Provide the [x, y] coordinate of the cell's center where the given text is located.  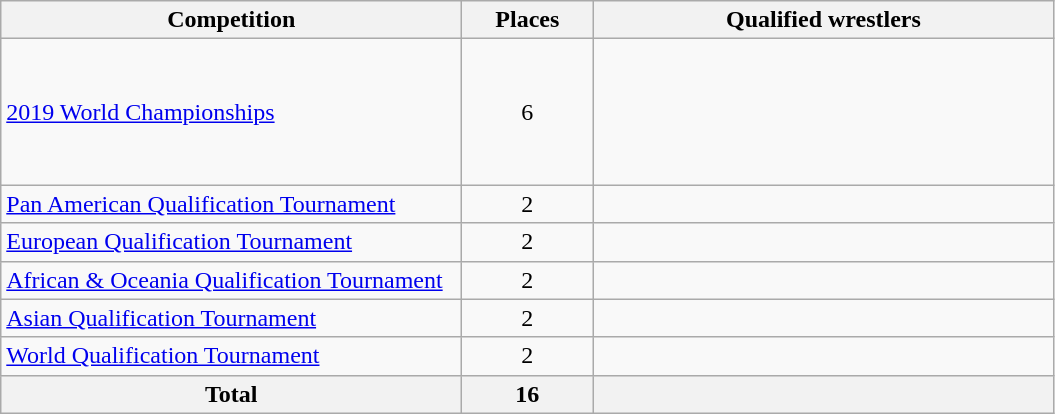
Qualified wrestlers [824, 20]
Competition [232, 20]
2019 World Championships [232, 112]
Places [528, 20]
World Qualification Tournament [232, 356]
Pan American Qualification Tournament [232, 204]
6 [528, 112]
African & Oceania Qualification Tournament [232, 280]
Total [232, 394]
Asian Qualification Tournament [232, 318]
European Qualification Tournament [232, 242]
16 [528, 394]
